From the cell containing the given text, extract its center point as (X, Y) coordinate. 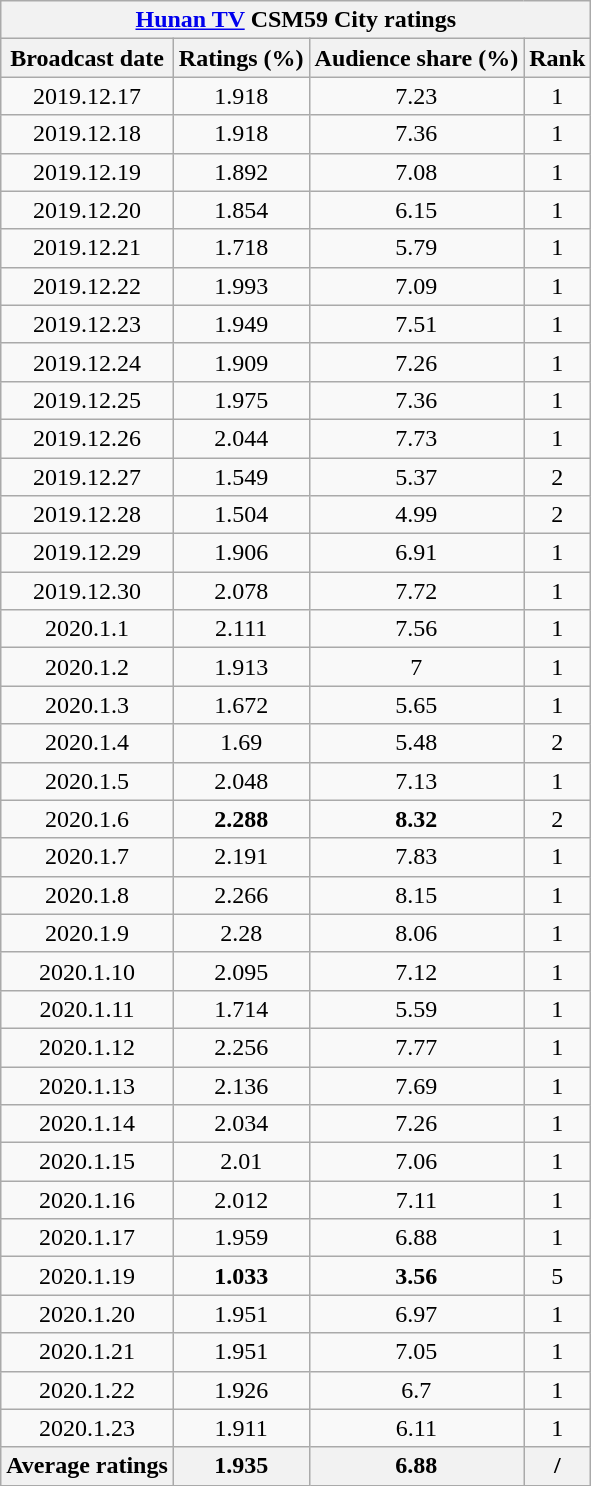
6.15 (416, 210)
5.59 (416, 1009)
2020.1.22 (88, 1390)
5.48 (416, 743)
1.504 (241, 515)
2.034 (241, 1124)
2.044 (241, 438)
7.77 (416, 1047)
7.72 (416, 591)
2020.1.13 (88, 1085)
4.99 (416, 515)
2019.12.23 (88, 324)
7.12 (416, 971)
7.05 (416, 1352)
2020.1.6 (88, 819)
2020.1.10 (88, 971)
7.73 (416, 438)
5.37 (416, 477)
1.913 (241, 667)
2.136 (241, 1085)
2020.1.19 (88, 1276)
2019.12.29 (88, 553)
1.993 (241, 286)
2020.1.4 (88, 743)
2020.1.7 (88, 857)
2019.12.26 (88, 438)
7.23 (416, 96)
7.83 (416, 857)
2020.1.5 (88, 781)
1.949 (241, 324)
1.906 (241, 553)
2.28 (241, 933)
6.7 (416, 1390)
Rank (558, 58)
Broadcast date (88, 58)
2019.12.30 (88, 591)
7.09 (416, 286)
6.91 (416, 553)
2.288 (241, 819)
1.892 (241, 172)
2.078 (241, 591)
1.926 (241, 1390)
8.15 (416, 895)
6.97 (416, 1314)
2020.1.3 (88, 705)
/ (558, 1466)
2020.1.9 (88, 933)
7.11 (416, 1200)
5 (558, 1276)
2020.1.14 (88, 1124)
8.32 (416, 819)
1.714 (241, 1009)
1.909 (241, 362)
2.01 (241, 1162)
1.033 (241, 1276)
7.51 (416, 324)
2020.1.16 (88, 1200)
1.959 (241, 1238)
2019.12.24 (88, 362)
2019.12.20 (88, 210)
Ratings (%) (241, 58)
Hunan TV CSM59 City ratings (296, 20)
2020.1.2 (88, 667)
1.935 (241, 1466)
2019.12.28 (88, 515)
2020.1.21 (88, 1352)
1.549 (241, 477)
2020.1.8 (88, 895)
2.191 (241, 857)
Average ratings (88, 1466)
2020.1.20 (88, 1314)
2019.12.25 (88, 400)
2020.1.17 (88, 1238)
7.69 (416, 1085)
1.854 (241, 210)
2.012 (241, 1200)
2020.1.23 (88, 1428)
2.266 (241, 895)
7.56 (416, 629)
2.095 (241, 971)
2020.1.12 (88, 1047)
8.06 (416, 933)
1.911 (241, 1428)
2020.1.1 (88, 629)
7.06 (416, 1162)
2.111 (241, 629)
2.256 (241, 1047)
1.718 (241, 248)
2.048 (241, 781)
3.56 (416, 1276)
7 (416, 667)
1.69 (241, 743)
7.13 (416, 781)
5.65 (416, 705)
1.975 (241, 400)
2019.12.18 (88, 134)
2019.12.21 (88, 248)
5.79 (416, 248)
2019.12.17 (88, 96)
2020.1.15 (88, 1162)
Audience share (%) (416, 58)
1.672 (241, 705)
2019.12.27 (88, 477)
2019.12.19 (88, 172)
6.11 (416, 1428)
2020.1.11 (88, 1009)
7.08 (416, 172)
2019.12.22 (88, 286)
